Scan for the cell matching the given text and deliver its [x, y] coordinate at center. 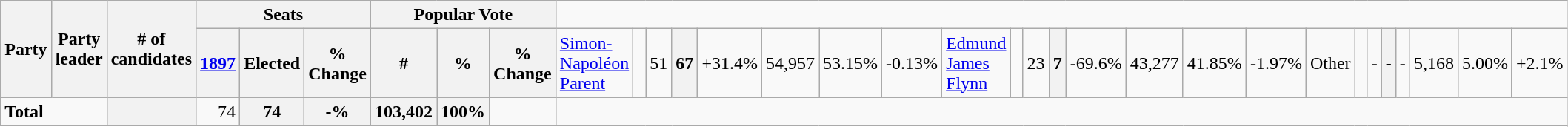
1897 [218, 63]
7 [1058, 63]
5.00% [1484, 63]
51 [659, 63]
+31.4% [730, 63]
100% [464, 111]
5,168 [1434, 63]
53.15% [850, 63]
Party [26, 49]
103,402 [403, 111]
Simon-Napoléon Parent [594, 63]
43,277 [1154, 63]
23 [1035, 63]
Other [1330, 63]
-1.97% [1275, 63]
Total [53, 111]
-% [338, 111]
67 [684, 63]
Elected [273, 63]
Seats [284, 15]
% [464, 63]
+2.1% [1539, 63]
Party leader [79, 49]
54,957 [790, 63]
-69.6% [1096, 63]
-0.13% [913, 63]
# ofcandidates [151, 49]
Popular Vote [463, 15]
41.85% [1215, 63]
Edmund James Flynn [976, 63]
# [403, 63]
